Identify which cell holds the provided text, then report its (x, y) central coordinate. 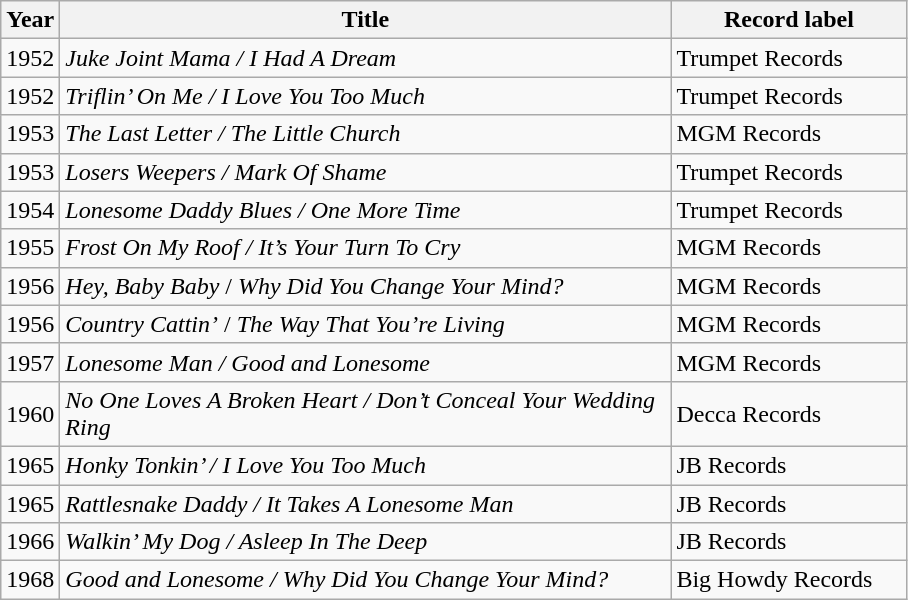
Record label (789, 20)
Walkin’ My Dog / Asleep In The Deep (366, 542)
Country Cattin’ / The Way That You’re Living (366, 324)
1960 (30, 414)
Rattlesnake Daddy / It Takes A Lonesome Man (366, 503)
No One Loves A Broken Heart / Don’t Conceal Your Wedding Ring (366, 414)
Triflin’ On Me / I Love You Too Much (366, 96)
1968 (30, 580)
Decca Records (789, 414)
Lonesome Daddy Blues / One More Time (366, 210)
Hey, Baby Baby / Why Did You Change Your Mind? (366, 286)
1954 (30, 210)
1955 (30, 248)
Year (30, 20)
Good and Lonesome / Why Did You Change Your Mind? (366, 580)
Losers Weepers / Mark Of Shame (366, 172)
Honky Tonkin’ / I Love You Too Much (366, 465)
Title (366, 20)
Frost On My Roof / It’s Your Turn To Cry (366, 248)
Big Howdy Records (789, 580)
Lonesome Man / Good and Lonesome (366, 362)
The Last Letter / The Little Church (366, 134)
1957 (30, 362)
1966 (30, 542)
Juke Joint Mama / I Had A Dream (366, 58)
